Search for the cell housing the specified text and yield its (X, Y) center coordinate. 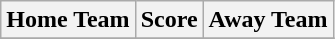
Home Team (68, 20)
Away Team (268, 20)
Score (169, 20)
